Output the (X, Y) coordinate of the center of the cell containing the given text.  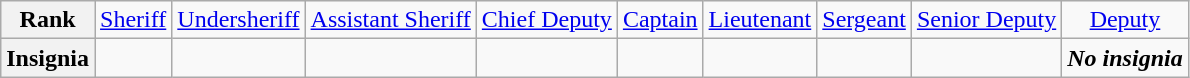
Undersheriff (238, 20)
Deputy (1125, 20)
No insignia (1125, 58)
Lieutenant (760, 20)
Captain (660, 20)
Sheriff (134, 20)
Rank (48, 20)
Sergeant (864, 20)
Senior Deputy (986, 20)
Insignia (48, 58)
Chief Deputy (546, 20)
Assistant Sheriff (390, 20)
